Determine the (X, Y) coordinate at the center of the cell enclosing the given text.  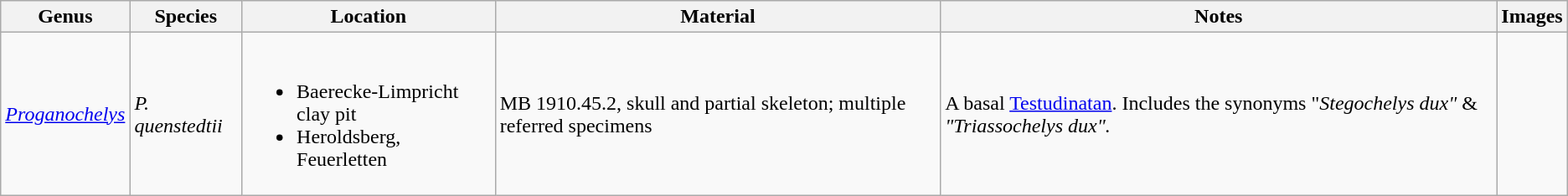
Baerecke-Limpricht clay pitHeroldsberg, Feuerletten (369, 114)
Images (1532, 17)
Species (186, 17)
Notes (1219, 17)
P. quenstedtii (186, 114)
Material (718, 17)
Genus (65, 17)
MB 1910.45.2, skull and partial skeleton; multiple referred specimens (718, 114)
Proganochelys (65, 114)
Location (369, 17)
A basal Testudinatan. Includes the synonyms "Stegochelys dux" & "Triassochelys dux". (1219, 114)
